Return the (X, Y) coordinate for the center point of the cell that contains the specified text.  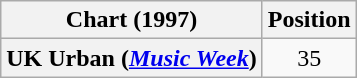
Chart (1997) (132, 20)
35 (309, 58)
UK Urban (Music Week) (132, 58)
Position (309, 20)
